From the cell containing the given text, extract its center point as (X, Y) coordinate. 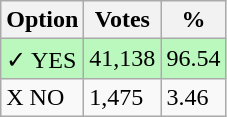
1,475 (122, 97)
% (194, 20)
96.54 (194, 59)
Option (42, 20)
41,138 (122, 59)
X NO (42, 97)
Votes (122, 20)
3.46 (194, 97)
✓ YES (42, 59)
